Capture the cell that displays the provided text and extract its (x, y) central coordinate. 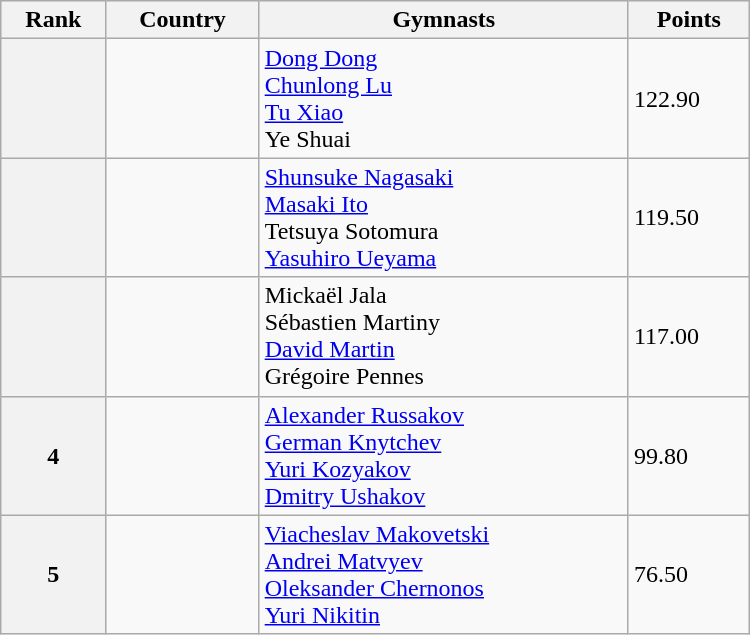
119.50 (688, 218)
Viacheslav Makovetski Andrei Matvyev Oleksander Chernonos Yuri Nikitin (444, 574)
Country (182, 20)
Rank (54, 20)
5 (54, 574)
Gymnasts (444, 20)
117.00 (688, 336)
99.80 (688, 456)
Points (688, 20)
76.50 (688, 574)
Mickaël Jala Sébastien Martiny David Martin Grégoire Pennes (444, 336)
4 (54, 456)
Shunsuke Nagasaki Masaki Ito Tetsuya Sotomura Yasuhiro Ueyama (444, 218)
Dong Dong Chunlong Lu Tu Xiao Ye Shuai (444, 98)
122.90 (688, 98)
Alexander Russakov German Knytchev Yuri Kozyakov Dmitry Ushakov (444, 456)
